Pinpoint the cell where the given text exists, returning its [x, y] midpoint coordinate. 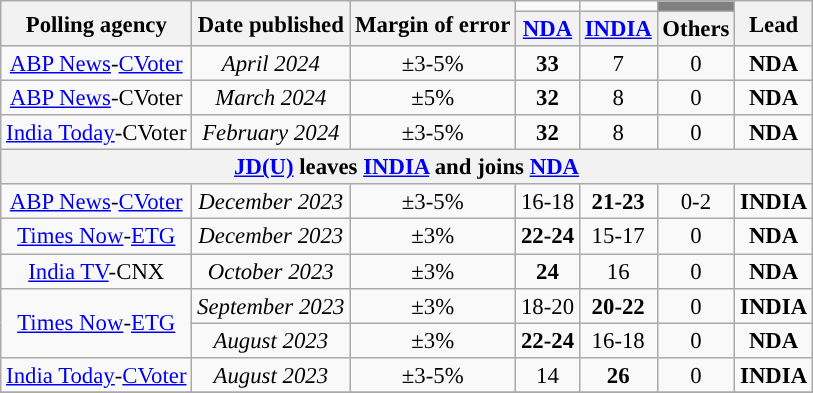
Others [696, 30]
26 [618, 374]
20-22 [618, 306]
14 [548, 374]
±5% [433, 98]
33 [548, 64]
15-17 [618, 236]
7 [618, 64]
18-20 [548, 306]
0-2 [696, 202]
JD(U) leaves INDIA and joins NDA [407, 168]
16 [618, 272]
Margin of error [433, 24]
Date published [271, 24]
April 2024 [271, 64]
March 2024 [271, 98]
Polling agency [96, 24]
India TV-CNX [96, 272]
24 [548, 272]
September 2023 [271, 306]
February 2024 [271, 132]
21-23 [618, 202]
October 2023 [271, 272]
Lead [774, 24]
